Provide the (X, Y) coordinate of the cell's center where the given text is located.  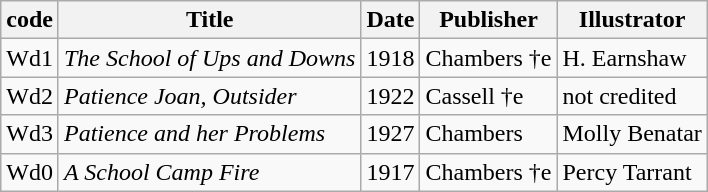
Wd1 (30, 58)
A School Camp Fire (209, 172)
Molly Benatar (632, 134)
Publisher (488, 20)
Patience Joan, Outsider (209, 96)
Patience and her Problems (209, 134)
Title (209, 20)
not credited (632, 96)
Wd2 (30, 96)
Chambers (488, 134)
H. Earnshaw (632, 58)
Percy Tarrant (632, 172)
Cassell †e (488, 96)
Illustrator (632, 20)
Wd3 (30, 134)
The School of Ups and Downs (209, 58)
code (30, 20)
Wd0 (30, 172)
1918 (390, 58)
1927 (390, 134)
1917 (390, 172)
1922 (390, 96)
Date (390, 20)
